Identify which cell holds the provided text, then report its [X, Y] central coordinate. 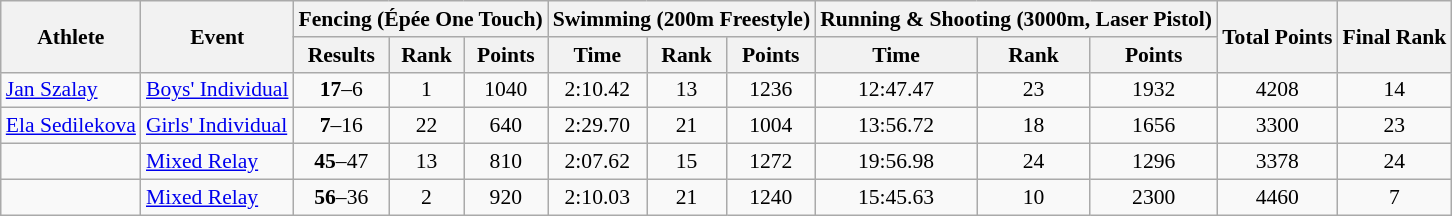
10 [1034, 197]
Running & Shooting (3000m, Laser Pistol) [1016, 19]
1656 [1154, 126]
Swimming (200m Freestyle) [682, 19]
45–47 [341, 162]
15 [686, 162]
18 [1034, 126]
2300 [1154, 197]
3300 [1277, 126]
14 [1394, 90]
2:29.70 [598, 126]
810 [506, 162]
Boys' Individual [218, 90]
920 [506, 197]
2 [426, 197]
7–16 [341, 126]
1004 [770, 126]
2:10.03 [598, 197]
1240 [770, 197]
15:45.63 [896, 197]
Fencing (Épée One Touch) [420, 19]
1296 [1154, 162]
1236 [770, 90]
22 [426, 126]
56–36 [341, 197]
Final Rank [1394, 36]
12:47.47 [896, 90]
4460 [1277, 197]
1 [426, 90]
19:56.98 [896, 162]
2:07.62 [598, 162]
Girls' Individual [218, 126]
Athlete [71, 36]
7 [1394, 197]
Jan Szalay [71, 90]
1272 [770, 162]
Event [218, 36]
17–6 [341, 90]
2:10.42 [598, 90]
Results [341, 55]
640 [506, 126]
1932 [1154, 90]
Ela Sedilekova [71, 126]
3378 [1277, 162]
Total Points [1277, 36]
1040 [506, 90]
13:56.72 [896, 126]
4208 [1277, 90]
